Determine the [x, y] coordinate at the center of the cell enclosing the given text.  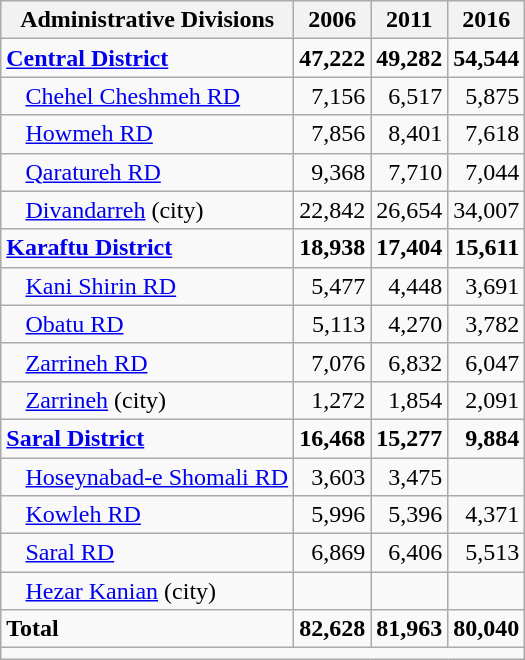
6,517 [410, 96]
81,963 [410, 629]
Total [148, 629]
1,854 [410, 400]
2,091 [486, 400]
Zarrineh (city) [148, 400]
7,076 [332, 362]
6,406 [410, 553]
7,618 [486, 134]
5,875 [486, 96]
Central District [148, 58]
17,404 [410, 248]
16,468 [332, 438]
Kani Shirin RD [148, 286]
54,544 [486, 58]
5,996 [332, 515]
49,282 [410, 58]
Chehel Cheshmeh RD [148, 96]
8,401 [410, 134]
6,047 [486, 362]
6,869 [332, 553]
7,710 [410, 172]
Howmeh RD [148, 134]
15,611 [486, 248]
5,477 [332, 286]
6,832 [410, 362]
22,842 [332, 210]
Hezar Kanian (city) [148, 591]
5,396 [410, 515]
Divandarreh (city) [148, 210]
5,113 [332, 324]
Qaratureh RD [148, 172]
Hoseynabad-e Shomali RD [148, 477]
3,603 [332, 477]
9,884 [486, 438]
34,007 [486, 210]
2006 [332, 20]
3,782 [486, 324]
5,513 [486, 553]
1,272 [332, 400]
Kowleh RD [148, 515]
4,270 [410, 324]
7,856 [332, 134]
7,156 [332, 96]
26,654 [410, 210]
47,222 [332, 58]
Zarrineh RD [148, 362]
3,475 [410, 477]
7,044 [486, 172]
Administrative Divisions [148, 20]
80,040 [486, 629]
Karaftu District [148, 248]
4,448 [410, 286]
15,277 [410, 438]
18,938 [332, 248]
Saral District [148, 438]
3,691 [486, 286]
Saral RD [148, 553]
4,371 [486, 515]
2011 [410, 20]
Obatu RD [148, 324]
2016 [486, 20]
82,628 [332, 629]
9,368 [332, 172]
